Pinpoint the cell where the given text exists, returning its [X, Y] midpoint coordinate. 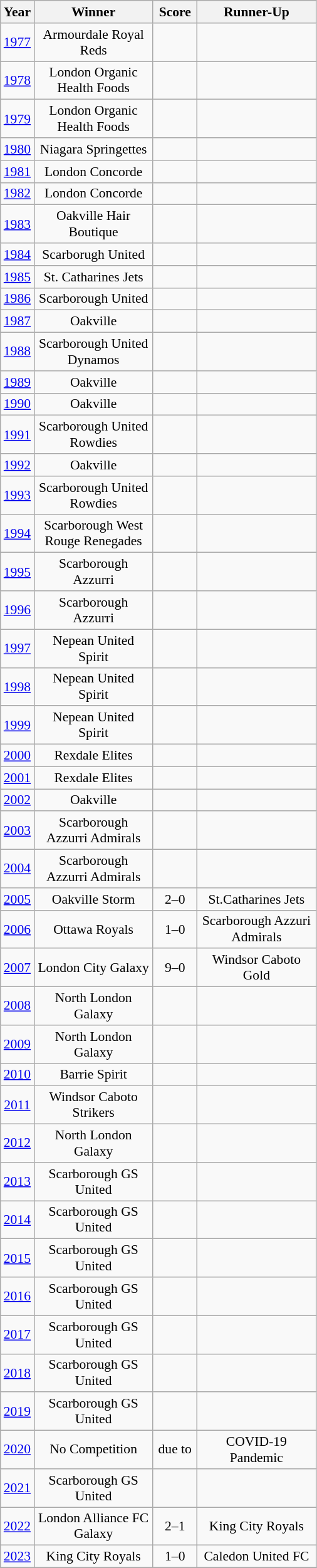
1992 [18, 465]
2023 [18, 1557]
due to [175, 1450]
Ottawa Royals [93, 929]
1980 [18, 149]
2000 [18, 756]
1995 [18, 572]
1977 [18, 43]
2018 [18, 1372]
1993 [18, 495]
1989 [18, 382]
2007 [18, 968]
1979 [18, 119]
2019 [18, 1411]
Niagara Springettes [93, 149]
London Alliance FC Galaxy [93, 1527]
London City Galaxy [93, 968]
2022 [18, 1527]
2006 [18, 929]
1986 [18, 299]
2–0 [175, 899]
1984 [18, 254]
1997 [18, 648]
1981 [18, 172]
1990 [18, 404]
2015 [18, 1258]
St. Catharines Jets [93, 277]
2012 [18, 1143]
1996 [18, 610]
1988 [18, 352]
1998 [18, 687]
1991 [18, 435]
2001 [18, 778]
Windsor Caboto Gold [256, 968]
2009 [18, 1044]
2014 [18, 1220]
Oakville Storm [93, 899]
Scarborough West Rouge Renegades [93, 534]
COVID-19 Pandemic [256, 1450]
2008 [18, 1006]
2002 [18, 800]
2011 [18, 1105]
St.Catharines Jets [256, 899]
Winner [93, 12]
1985 [18, 277]
2021 [18, 1488]
1999 [18, 726]
Barrie Spirit [93, 1075]
Scarborough Azzuri Admirals [256, 929]
2003 [18, 831]
1987 [18, 321]
2020 [18, 1450]
1982 [18, 194]
2–1 [175, 1527]
Scarborough United [93, 299]
2004 [18, 869]
Scarborough United Dynamos [93, 352]
Year [18, 12]
2005 [18, 899]
Runner-Up [256, 12]
1978 [18, 80]
2010 [18, 1075]
1994 [18, 534]
2016 [18, 1296]
Armourdale Royal Reds [93, 43]
1983 [18, 224]
2017 [18, 1335]
Oakville Hair Boutique [93, 224]
Scarborugh United [93, 254]
2013 [18, 1182]
No Competition [93, 1450]
Windsor Caboto Strikers [93, 1105]
Caledon United FC [256, 1557]
Score [175, 12]
9–0 [175, 968]
